Return [x, y] of the center of cell containing provided text 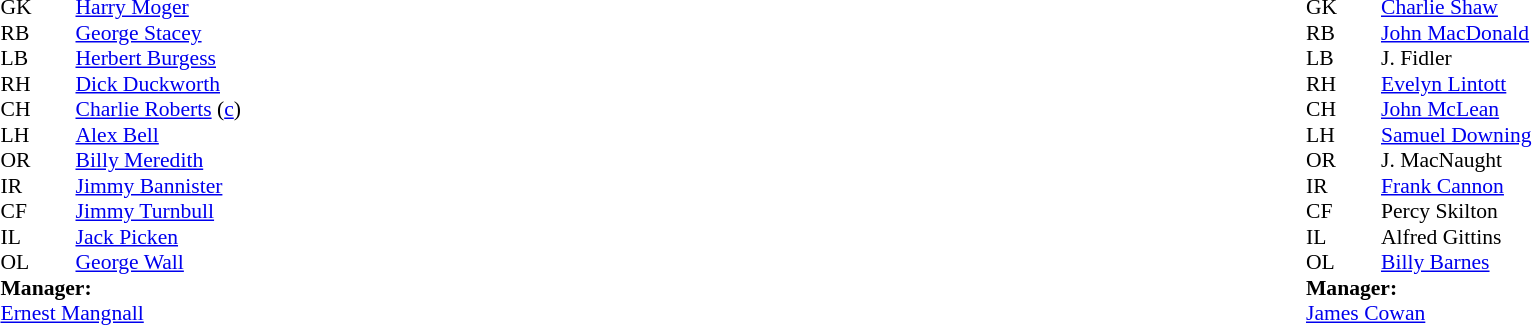
Jimmy Turnbull [158, 211]
Alex Bell [158, 135]
Evelyn Lintott [1456, 84]
John MacDonald [1456, 33]
J. MacNaught [1456, 161]
Jack Picken [158, 237]
Jimmy Bannister [158, 186]
John McLean [1456, 109]
J. Fidler [1456, 59]
Billy Barnes [1456, 263]
Dick Duckworth [158, 84]
Samuel Downing [1456, 135]
Percy Skilton [1456, 211]
George Stacey [158, 33]
Herbert Burgess [158, 59]
George Wall [158, 263]
Charlie Roberts (c) [158, 109]
Alfred Gittins [1456, 237]
Frank Cannon [1456, 186]
Billy Meredith [158, 161]
